Output the (x, y) coordinate of the center of the cell containing the given text.  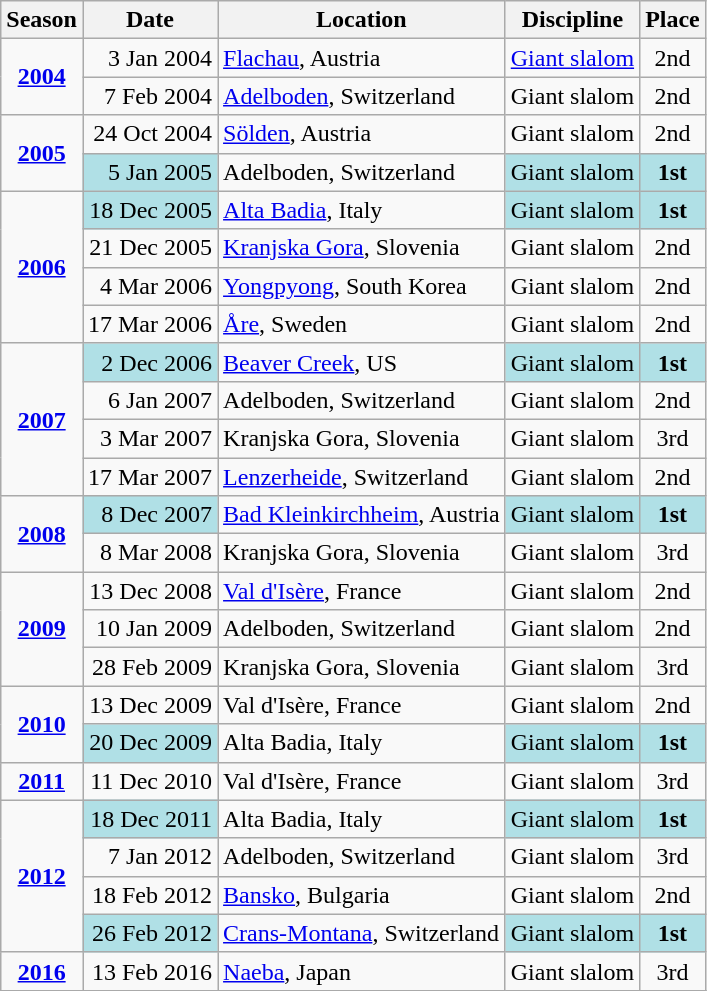
8 Dec 2007 (150, 515)
Bad Kleinkirchheim, Austria (362, 515)
13 Dec 2009 (150, 705)
Place (673, 20)
Sölden, Austria (362, 134)
10 Jan 2009 (150, 629)
Location (362, 20)
2008 (42, 534)
Bansko, Bulgaria (362, 895)
2 Dec 2006 (150, 362)
2009 (42, 629)
13 Feb 2016 (150, 971)
21 Dec 2005 (150, 248)
28 Feb 2009 (150, 667)
2016 (42, 971)
2010 (42, 724)
7 Feb 2004 (150, 96)
7 Jan 2012 (150, 857)
Crans-Montana, Switzerland (362, 933)
17 Mar 2007 (150, 477)
2006 (42, 267)
Date (150, 20)
Season (42, 20)
18 Dec 2005 (150, 210)
2011 (42, 781)
2005 (42, 153)
Åre, Sweden (362, 324)
13 Dec 2008 (150, 591)
18 Dec 2011 (150, 819)
24 Oct 2004 (150, 134)
Discipline (572, 20)
Lenzerheide, Switzerland (362, 477)
18 Feb 2012 (150, 895)
2012 (42, 876)
6 Jan 2007 (150, 400)
Flachau, Austria (362, 58)
5 Jan 2005 (150, 172)
3 Jan 2004 (150, 58)
8 Mar 2008 (150, 553)
2004 (42, 77)
20 Dec 2009 (150, 743)
Naeba, Japan (362, 971)
Beaver Creek, US (362, 362)
11 Dec 2010 (150, 781)
3 Mar 2007 (150, 438)
2007 (42, 419)
17 Mar 2006 (150, 324)
26 Feb 2012 (150, 933)
Yongpyong, South Korea (362, 286)
4 Mar 2006 (150, 286)
